Identify which cell holds the provided text, then report its [X, Y] central coordinate. 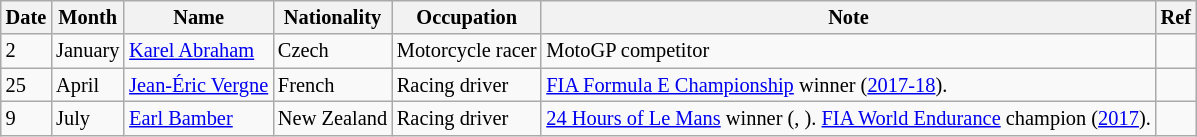
French [332, 85]
Name [198, 17]
Jean-Éric Vergne [198, 85]
Nationality [332, 17]
MotoGP competitor [848, 51]
July [88, 118]
Date [26, 17]
Motorcycle racer [466, 51]
Czech [332, 51]
Occupation [466, 17]
25 [26, 85]
2 [26, 51]
FIA Formula E Championship winner (2017-18). [848, 85]
New Zealand [332, 118]
24 Hours of Le Mans winner (, ). FIA World Endurance champion (2017). [848, 118]
Ref [1176, 17]
January [88, 51]
Karel Abraham [198, 51]
Month [88, 17]
9 [26, 118]
Note [848, 17]
April [88, 85]
Earl Bamber [198, 118]
